Detect which cell encompasses the target text, then output its (X, Y) center coordinate. 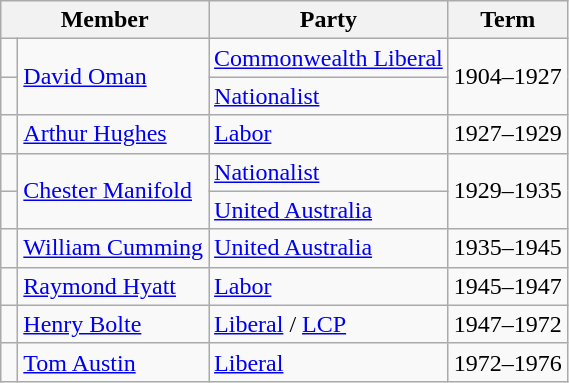
Party (329, 20)
1945–1947 (508, 286)
1935–1945 (508, 248)
Term (508, 20)
Commonwealth Liberal (329, 58)
William Cumming (114, 248)
Raymond Hyatt (114, 286)
Henry Bolte (114, 324)
Arthur Hughes (114, 134)
Member (105, 20)
Liberal / LCP (329, 324)
1947–1972 (508, 324)
1929–1935 (508, 191)
1904–1927 (508, 77)
Liberal (329, 362)
Chester Manifold (114, 191)
David Oman (114, 77)
1972–1976 (508, 362)
1927–1929 (508, 134)
Tom Austin (114, 362)
